Find where the given text appears and provide that cell's center as (X, Y) coordinate. 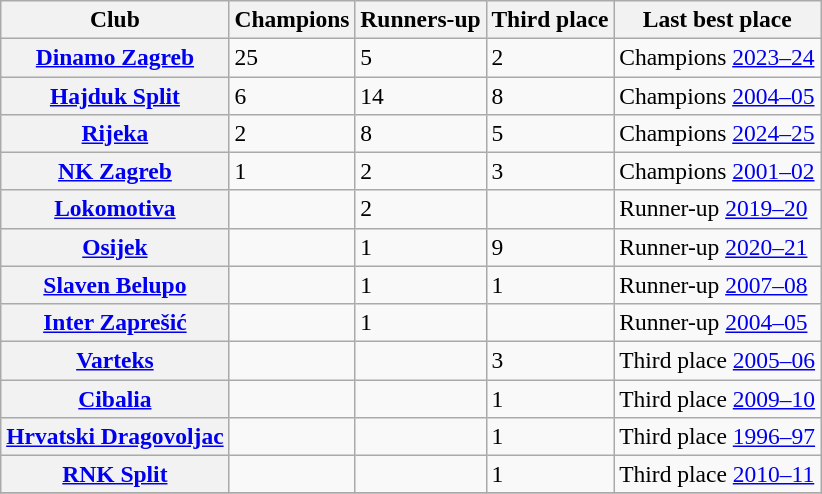
Runners-up (420, 19)
Cibalia (115, 398)
Champions (292, 19)
Varteks (115, 360)
Third place 2005–06 (718, 360)
Third place (550, 19)
NK Zagreb (115, 171)
Dinamo Zagreb (115, 57)
Champions 2024–25 (718, 133)
Hajduk Split (115, 95)
Third place 1996–97 (718, 436)
Runner-up 2019–20 (718, 209)
Third place 2009–10 (718, 398)
Last best place (718, 19)
Champions 2001–02 (718, 171)
Inter Zaprešić (115, 322)
Hrvatski Dragovoljac (115, 436)
Runner-up 2004–05 (718, 322)
25 (292, 57)
Runner-up 2007–08 (718, 285)
RNK Split (115, 474)
Third place 2010–11 (718, 474)
Champions 2004–05 (718, 95)
14 (420, 95)
Slaven Belupo (115, 285)
6 (292, 95)
9 (550, 247)
Osijek (115, 247)
Club (115, 19)
Lokomotiva (115, 209)
Champions 2023–24 (718, 57)
Runner-up 2020–21 (718, 247)
Rijeka (115, 133)
